Return (x, y) of the center of cell containing provided text 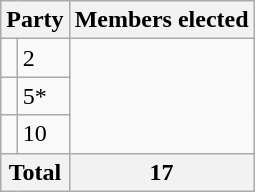
2 (43, 58)
Party (35, 20)
10 (43, 134)
17 (162, 172)
Total (35, 172)
5* (43, 96)
Members elected (162, 20)
